Scan for the cell matching the given text and deliver its (X, Y) coordinate at center. 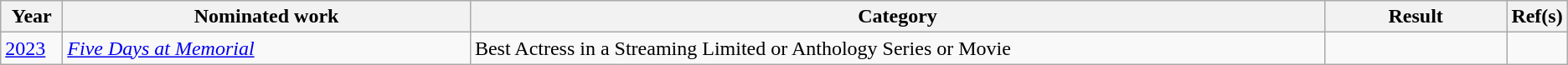
Best Actress in a Streaming Limited or Anthology Series or Movie (897, 48)
2023 (32, 48)
Category (897, 17)
Year (32, 17)
Nominated work (266, 17)
Result (1416, 17)
Ref(s) (1537, 17)
Five Days at Memorial (266, 48)
